Pinpoint the cell where the given text exists, returning its [x, y] midpoint coordinate. 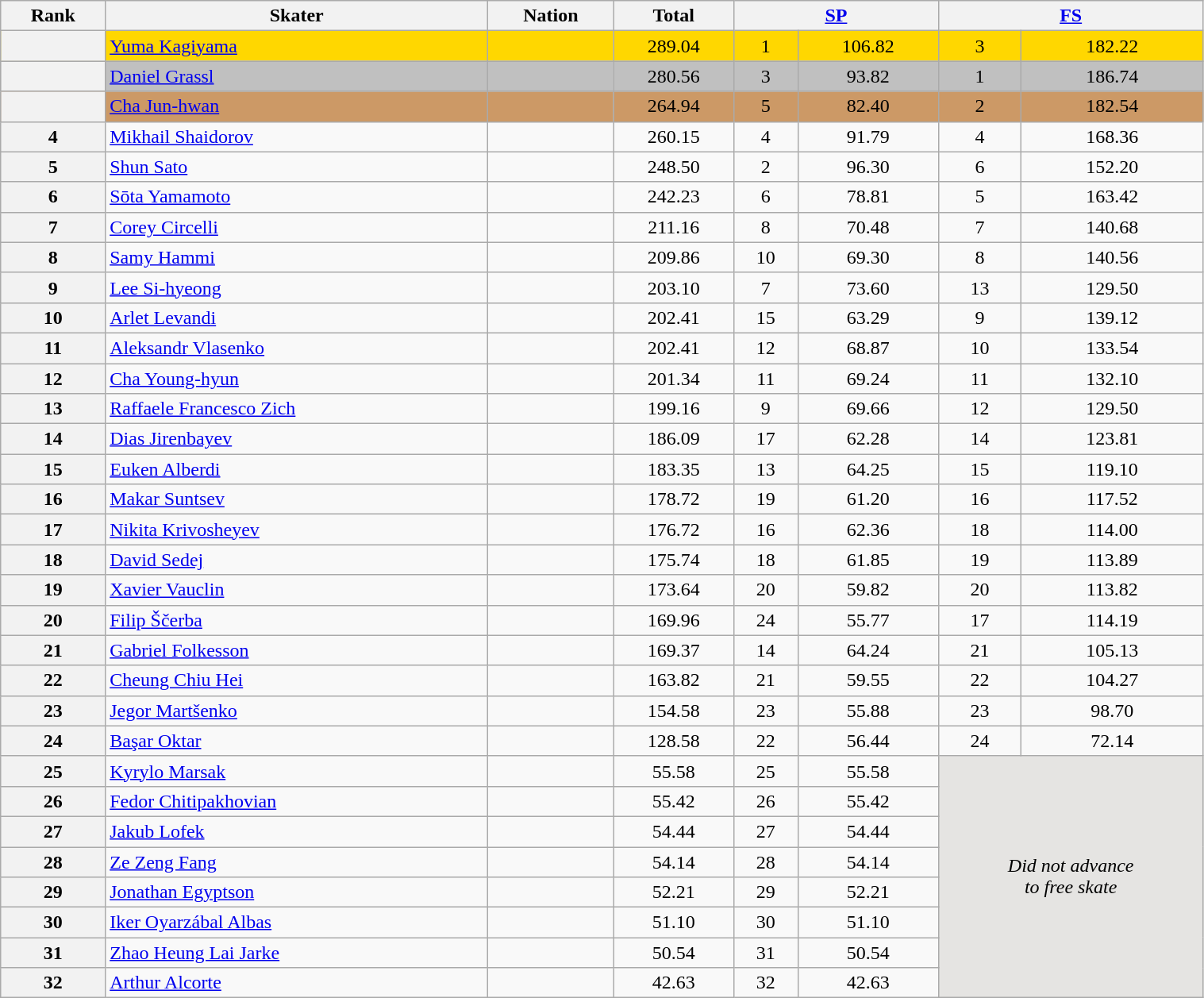
Jakub Lofek [297, 831]
Total [674, 16]
Aleksandr Vlasenko [297, 348]
176.72 [674, 530]
119.10 [1113, 469]
Shun Sato [297, 167]
114.19 [1113, 620]
Dias Jirenbayev [297, 439]
Skater [297, 16]
203.10 [674, 287]
140.56 [1113, 257]
96.30 [868, 167]
Corey Circelli [297, 227]
Başar Oktar [297, 741]
242.23 [674, 197]
98.70 [1113, 711]
Arlet Levandi [297, 318]
Rank [53, 16]
Nikita Krivosheyev [297, 530]
93.82 [868, 76]
152.20 [1113, 167]
248.50 [674, 167]
154.58 [674, 711]
91.79 [868, 137]
59.82 [868, 590]
163.42 [1113, 197]
140.68 [1113, 227]
260.15 [674, 137]
186.09 [674, 439]
64.25 [868, 469]
182.22 [1113, 46]
Daniel Grassl [297, 76]
Cha Young-hyun [297, 379]
169.37 [674, 650]
201.34 [674, 379]
73.60 [868, 287]
139.12 [1113, 318]
Kyrylo Marsak [297, 771]
105.13 [1113, 650]
Cha Jun-hwan [297, 106]
178.72 [674, 499]
Cheung Chiu Hei [297, 680]
FS [1071, 16]
104.27 [1113, 680]
69.30 [868, 257]
Samy Hammi [297, 257]
168.36 [1113, 137]
264.94 [674, 106]
Ze Zeng Fang [297, 861]
Arthur Alcorte [297, 983]
Gabriel Folkesson [297, 650]
114.00 [1113, 530]
David Sedej [297, 560]
Raffaele Francesco Zich [297, 409]
117.52 [1113, 499]
Did not advanceto free skate [1071, 877]
Jonathan Egyptson [297, 892]
173.64 [674, 590]
55.77 [868, 620]
63.29 [868, 318]
163.82 [674, 680]
211.16 [674, 227]
78.81 [868, 197]
Iker Oyarzábal Albas [297, 923]
133.54 [1113, 348]
123.81 [1113, 439]
61.20 [868, 499]
82.40 [868, 106]
Xavier Vauclin [297, 590]
70.48 [868, 227]
289.04 [674, 46]
Nation [551, 16]
Zhao Heung Lai Jarke [297, 953]
61.85 [868, 560]
Lee Si-hyeong [297, 287]
199.16 [674, 409]
169.96 [674, 620]
132.10 [1113, 379]
68.87 [868, 348]
113.82 [1113, 590]
59.55 [868, 680]
Yuma Kagiyama [297, 46]
Fedor Chitipakhovian [297, 801]
280.56 [674, 76]
Filip Ščerba [297, 620]
128.58 [674, 741]
Sōta Yamamoto [297, 197]
62.36 [868, 530]
56.44 [868, 741]
186.74 [1113, 76]
55.88 [868, 711]
175.74 [674, 560]
106.82 [868, 46]
Jegor Martšenko [297, 711]
183.35 [674, 469]
62.28 [868, 439]
Makar Suntsev [297, 499]
209.86 [674, 257]
Mikhail Shaidorov [297, 137]
64.24 [868, 650]
69.24 [868, 379]
113.89 [1113, 560]
69.66 [868, 409]
SP [837, 16]
72.14 [1113, 741]
Euken Alberdi [297, 469]
182.54 [1113, 106]
